Return (x, y) of the center of cell containing provided text 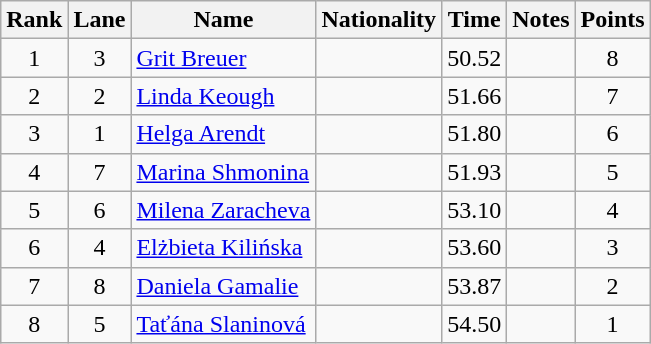
Lane (100, 20)
Name (224, 20)
53.60 (474, 248)
Points (612, 20)
53.87 (474, 286)
Linda Keough (224, 96)
51.66 (474, 96)
Daniela Gamalie (224, 286)
Grit Breuer (224, 58)
Marina Shmonina (224, 172)
Taťána Slaninová (224, 324)
53.10 (474, 210)
Time (474, 20)
Nationality (379, 20)
54.50 (474, 324)
Helga Arendt (224, 134)
51.80 (474, 134)
Elżbieta Kilińska (224, 248)
Milena Zaracheva (224, 210)
Rank (34, 20)
51.93 (474, 172)
Notes (541, 20)
50.52 (474, 58)
